Find where the given text appears and provide that cell's center as (X, Y) coordinate. 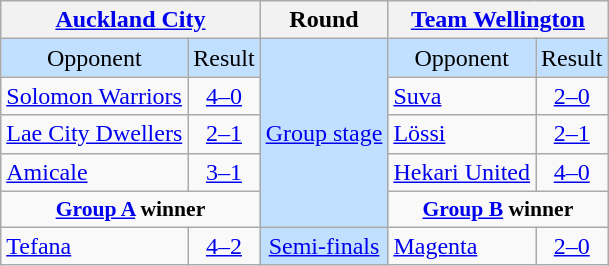
Team Wellington (498, 20)
3–1 (224, 172)
Suva (462, 96)
Group stage (324, 133)
Group B winner (498, 209)
Magenta (462, 246)
Semi-finals (324, 246)
Solomon Warriors (94, 96)
4–2 (224, 246)
Lae City Dwellers (94, 134)
Auckland City (130, 20)
Lössi (462, 134)
Round (324, 20)
Group A winner (130, 209)
Amicale (94, 172)
Tefana (94, 246)
Hekari United (462, 172)
